Extract the (X, Y) coordinate from the center of the cell holding the provided text.  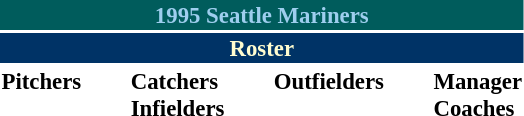
1995 Seattle Mariners (262, 15)
Roster (262, 48)
